Identify which cell holds the provided text, then report its [X, Y] central coordinate. 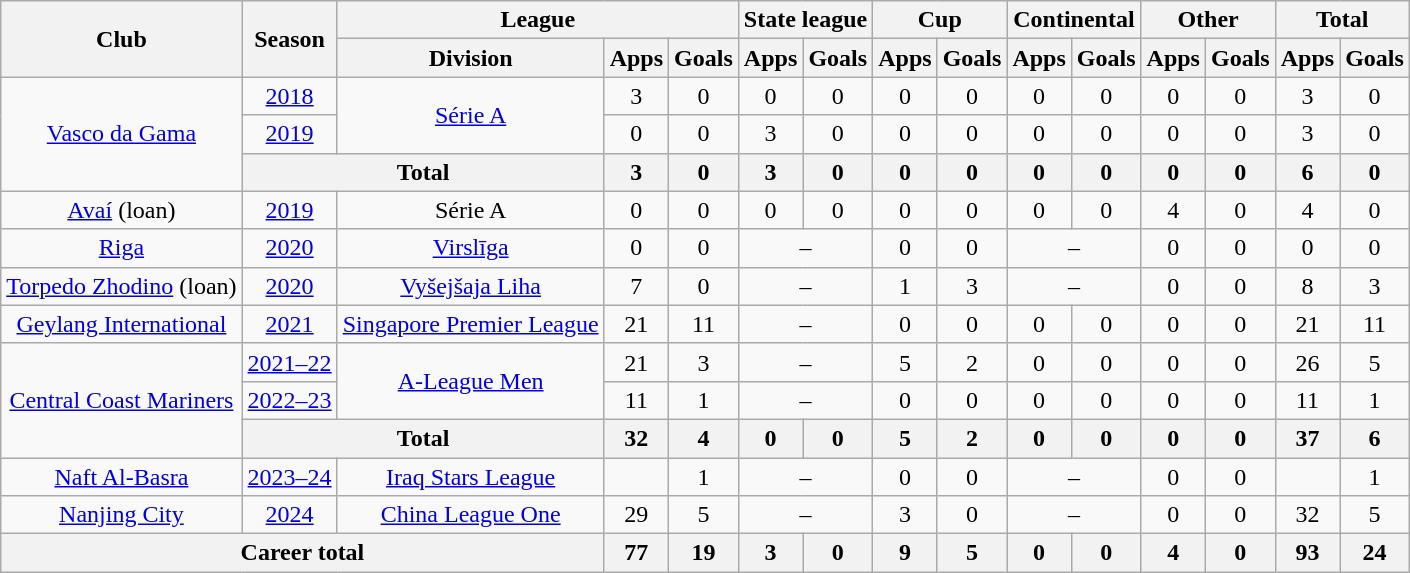
37 [1307, 438]
Vyšejšaja Liha [470, 286]
Division [470, 58]
Torpedo Zhodino (loan) [122, 286]
2024 [290, 515]
24 [1375, 553]
93 [1307, 553]
9 [905, 553]
Singapore Premier League [470, 324]
2022–23 [290, 400]
26 [1307, 362]
Virslīga [470, 248]
Cup [940, 20]
Naft Al-Basra [122, 477]
Vasco da Gama [122, 134]
7 [636, 286]
Continental [1074, 20]
Riga [122, 248]
2018 [290, 96]
Iraq Stars League [470, 477]
Other [1208, 20]
Season [290, 39]
A-League Men [470, 381]
Club [122, 39]
Avaí (loan) [122, 210]
Central Coast Mariners [122, 400]
Nanjing City [122, 515]
Geylang International [122, 324]
8 [1307, 286]
Career total [302, 553]
League [538, 20]
2021–22 [290, 362]
29 [636, 515]
China League One [470, 515]
77 [636, 553]
19 [704, 553]
2021 [290, 324]
2023–24 [290, 477]
State league [805, 20]
